Scan for the cell matching the given text and deliver its (X, Y) coordinate at center. 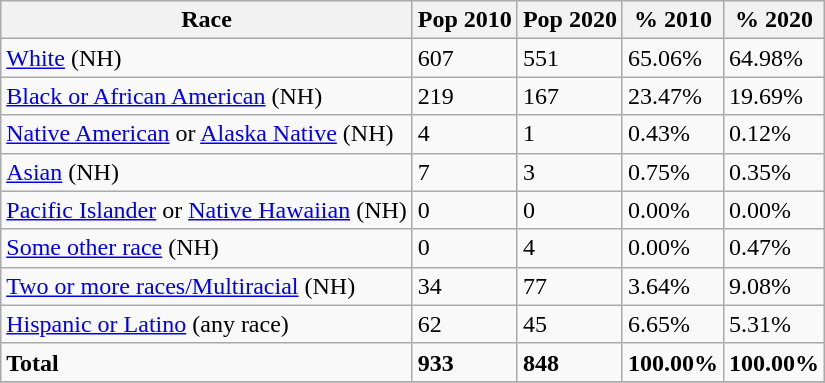
167 (570, 96)
64.98% (774, 58)
Two or more races/Multiracial (NH) (207, 286)
65.06% (672, 58)
7 (464, 172)
848 (570, 362)
5.31% (774, 324)
9.08% (774, 286)
0.12% (774, 134)
34 (464, 286)
19.69% (774, 96)
3.64% (672, 286)
607 (464, 58)
77 (570, 286)
1 (570, 134)
6.65% (672, 324)
Pacific Islander or Native Hawaiian (NH) (207, 210)
Asian (NH) (207, 172)
0.35% (774, 172)
White (NH) (207, 58)
Native American or Alaska Native (NH) (207, 134)
Black or African American (NH) (207, 96)
Hispanic or Latino (any race) (207, 324)
0.43% (672, 134)
Pop 2010 (464, 20)
Pop 2020 (570, 20)
% 2010 (672, 20)
Some other race (NH) (207, 248)
0.47% (774, 248)
Total (207, 362)
62 (464, 324)
45 (570, 324)
219 (464, 96)
23.47% (672, 96)
933 (464, 362)
Race (207, 20)
0.75% (672, 172)
551 (570, 58)
3 (570, 172)
% 2020 (774, 20)
